Scan for the cell matching the given text and deliver its [x, y] coordinate at center. 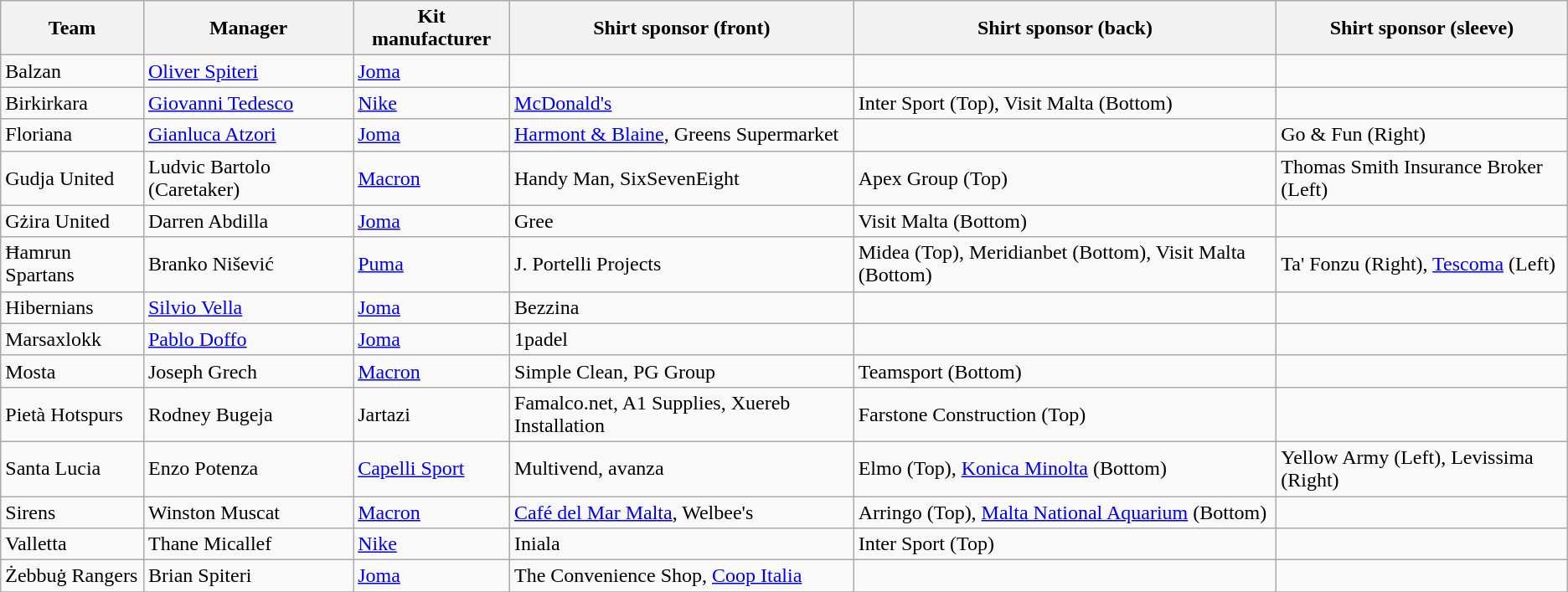
Inter Sport (Top), Visit Malta (Bottom) [1065, 103]
Ta' Fonzu (Right), Tescoma (Left) [1422, 265]
Multivend, avanza [682, 469]
Shirt sponsor (front) [682, 28]
Hibernians [72, 307]
Jartazi [432, 414]
Marsaxlokk [72, 339]
Giovanni Tedesco [248, 103]
Visit Malta (Bottom) [1065, 221]
Silvio Vella [248, 307]
Sirens [72, 512]
Apex Group (Top) [1065, 178]
Gudja United [72, 178]
Santa Lucia [72, 469]
Shirt sponsor (back) [1065, 28]
Simple Clean, PG Group [682, 371]
Famalco.net, A1 Supplies, Xuereb Installation [682, 414]
Iniala [682, 544]
Harmont & Blaine, Greens Supermarket [682, 135]
Enzo Potenza [248, 469]
Balzan [72, 71]
Puma [432, 265]
Handy Man, SixSevenEight [682, 178]
Thomas Smith Insurance Broker (Left) [1422, 178]
Mosta [72, 371]
Yellow Army (Left), Levissima (Right) [1422, 469]
Arringo (Top), Malta National Aquarium (Bottom) [1065, 512]
Darren Abdilla [248, 221]
Bezzina [682, 307]
Rodney Bugeja [248, 414]
Oliver Spiteri [248, 71]
Branko Nišević [248, 265]
Pietà Hotspurs [72, 414]
Inter Sport (Top) [1065, 544]
Brian Spiteri [248, 576]
Shirt sponsor (sleeve) [1422, 28]
Floriana [72, 135]
Teamsport (Bottom) [1065, 371]
Ludvic Bartolo (Caretaker) [248, 178]
The Convenience Shop, Coop Italia [682, 576]
Elmo (Top), Konica Minolta (Bottom) [1065, 469]
Manager [248, 28]
Gree [682, 221]
Birkirkara [72, 103]
Joseph Grech [248, 371]
J. Portelli Projects [682, 265]
Thane Micallef [248, 544]
Midea (Top), Meridianbet (Bottom), Visit Malta (Bottom) [1065, 265]
Team [72, 28]
Gżira United [72, 221]
Gianluca Atzori [248, 135]
McDonald's [682, 103]
Kit manufacturer [432, 28]
Żebbuġ Rangers [72, 576]
Valletta [72, 544]
1padel [682, 339]
Go & Fun (Right) [1422, 135]
Capelli Sport [432, 469]
Winston Muscat [248, 512]
Café del Mar Malta, Welbee's [682, 512]
Farstone Construction (Top) [1065, 414]
Pablo Doffo [248, 339]
Ħamrun Spartans [72, 265]
